Pinpoint the cell where the given text exists, returning its (x, y) midpoint coordinate. 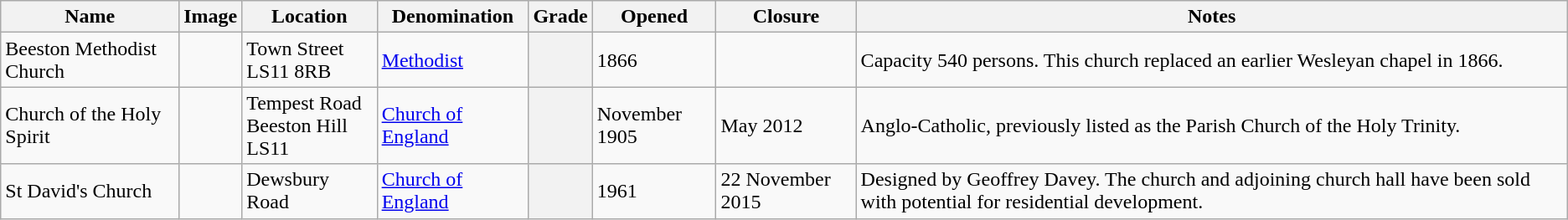
22 November 2015 (786, 191)
Image (211, 17)
Grade (560, 17)
1961 (654, 191)
Capacity 540 persons. This church replaced an earlier Wesleyan chapel in 1866. (1211, 60)
Name (90, 17)
Designed by Geoffrey Davey. The church and adjoining church hall have been sold with potential for residential development. (1211, 191)
Anglo-Catholic, previously listed as the Parish Church of the Holy Trinity. (1211, 125)
Dewsbury Road (310, 191)
Beeston Methodist Church (90, 60)
St David's Church (90, 191)
Denomination (452, 17)
May 2012 (786, 125)
1866 (654, 60)
Opened (654, 17)
Closure (786, 17)
Notes (1211, 17)
Tempest RoadBeeston Hill LS11 (310, 125)
Location (310, 17)
Church of the Holy Spirit (90, 125)
Town StreetLS11 8RB (310, 60)
November 1905 (654, 125)
Methodist (452, 60)
